For the text-containing cell, return its midpoint in [x, y] coordinate format. 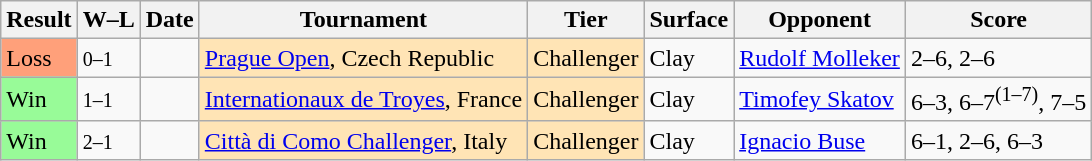
2–6, 2–6 [998, 58]
Tournament [363, 20]
Città di Como Challenger, Italy [363, 140]
W–L [108, 20]
Tier [586, 20]
2–1 [108, 140]
Prague Open, Czech Republic [363, 58]
Timofey Skatov [820, 100]
Date [170, 20]
Internationaux de Troyes, France [363, 100]
Loss [39, 58]
6–3, 6–7(1–7), 7–5 [998, 100]
Opponent [820, 20]
6–1, 2–6, 6–3 [998, 140]
0–1 [108, 58]
Ignacio Buse [820, 140]
Result [39, 20]
Surface [689, 20]
Rudolf Molleker [820, 58]
1–1 [108, 100]
Score [998, 20]
